Return the (X, Y) coordinate for the center point of the cell that contains the specified text.  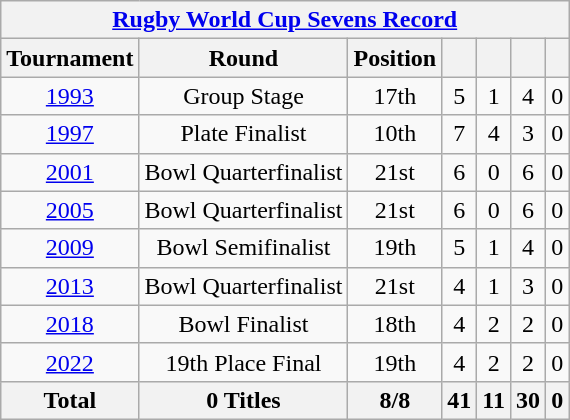
Bowl Finalist (244, 324)
Total (70, 400)
2013 (70, 286)
2001 (70, 172)
Round (244, 58)
2005 (70, 210)
1997 (70, 134)
2009 (70, 248)
8/8 (395, 400)
41 (460, 400)
Plate Finalist (244, 134)
Position (395, 58)
Rugby World Cup Sevens Record (285, 20)
0 Titles (244, 400)
2018 (70, 324)
Bowl Semifinalist (244, 248)
10th (395, 134)
7 (460, 134)
1993 (70, 96)
2022 (70, 362)
11 (494, 400)
Tournament (70, 58)
19th Place Final (244, 362)
30 (528, 400)
Group Stage (244, 96)
17th (395, 96)
18th (395, 324)
